Extract the [X, Y] coordinate from the center of the cell holding the provided text.  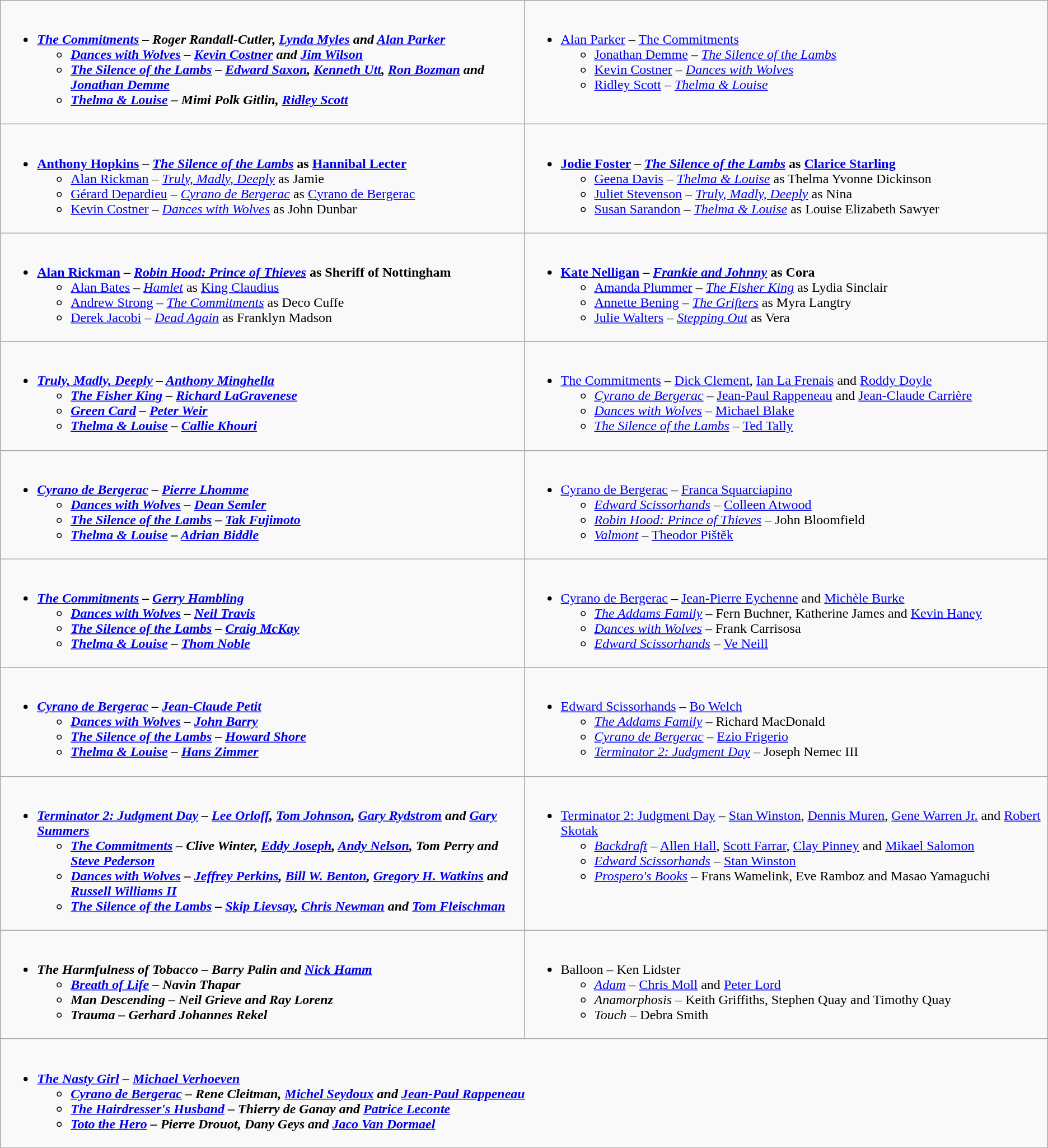
Truly, Madly, Deeply – Anthony MinghellaThe Fisher King – Richard LaGraveneseGreen Card – Peter WeirThelma & Louise – Callie Khouri [262, 396]
Cyrano de Bergerac – Jean-Claude PetitDances with Wolves – John BarryThe Silence of the Lambs – Howard ShoreThelma & Louise – Hans Zimmer [262, 722]
Edward Scissorhands – Bo WelchThe Addams Family – Richard MacDonaldCyrano de Bergerac – Ezio FrigerioTerminator 2: Judgment Day – Joseph Nemec III [786, 722]
The Commitments – Gerry HamblingDances with Wolves – Neil TravisThe Silence of the Lambs – Craig McKayThelma & Louise – Thom Noble [262, 613]
Alan Parker – The CommitmentsJonathan Demme – The Silence of the LambsKevin Costner – Dances with WolvesRidley Scott – Thelma & Louise [786, 63]
Cyrano de Bergerac – Franca SquarciapinoEdward Scissorhands – Colleen AtwoodRobin Hood: Prince of Thieves – John BloomfieldValmont – Theodor Pištěk [786, 505]
Cyrano de Bergerac – Pierre LhommeDances with Wolves – Dean SemlerThe Silence of the Lambs – Tak FujimotoThelma & Louise – Adrian Biddle [262, 505]
Balloon – Ken LidsterAdam – Chris Moll and Peter LordAnamorphosis – Keith Griffiths, Stephen Quay and Timothy QuayTouch – Debra Smith [786, 984]
